Locate the cell with the specified text and output its [X, Y] center coordinate. 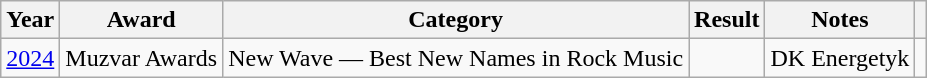
DK Energetyk [840, 58]
Year [30, 20]
New Wave — Best New Names in Rock Music [456, 58]
Award [142, 20]
Category [456, 20]
Muzvar Awards [142, 58]
Result [727, 20]
2024 [30, 58]
Notes [840, 20]
